Detect which cell encompasses the target text, then output its [x, y] center coordinate. 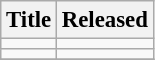
Released [104, 20]
Title [29, 20]
